Search for the cell housing the specified text and yield its (X, Y) center coordinate. 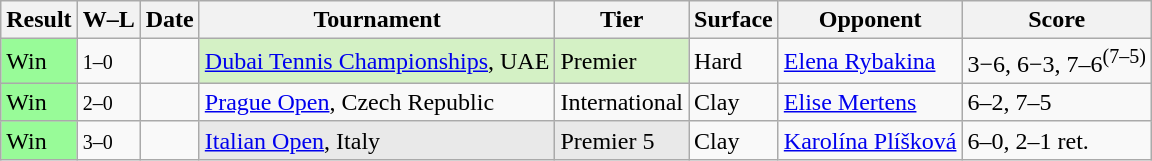
Dubai Tennis Championships, UAE (377, 62)
Tier (622, 20)
6–0, 2–1 ret. (1056, 140)
3–0 (108, 140)
Surface (734, 20)
Date (170, 20)
2–0 (108, 102)
Prague Open, Czech Republic (377, 102)
3−6, 6−3, 7–6(7–5) (1056, 62)
Opponent (870, 20)
Italian Open, Italy (377, 140)
Hard (734, 62)
Premier (622, 62)
Result (39, 20)
6–2, 7–5 (1056, 102)
1–0 (108, 62)
Tournament (377, 20)
Karolína Plíšková (870, 140)
Elise Mertens (870, 102)
W–L (108, 20)
Elena Rybakina (870, 62)
International (622, 102)
Premier 5 (622, 140)
Score (1056, 20)
